Output the (X, Y) coordinate of the center of the cell containing the given text.  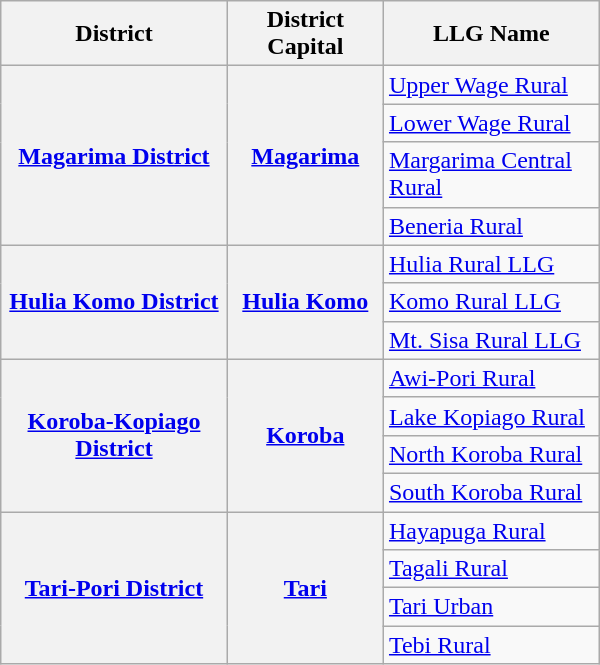
Awi-Pori Rural (491, 378)
Koroba (305, 435)
Tari (305, 588)
Lake Kopiago Rural (491, 416)
Mt. Sisa Rural LLG (491, 340)
Komo Rural LLG (491, 302)
Hulia Rural LLG (491, 264)
Upper Wage Rural (491, 85)
Tagali Rural (491, 569)
Magarima (305, 156)
Tebi Rural (491, 645)
Lower Wage Rural (491, 123)
Hulia Komo (305, 302)
North Koroba Rural (491, 454)
Margarima Central Rural (491, 174)
Hayapuga Rural (491, 531)
Beneria Rural (491, 226)
LLG Name (491, 34)
South Koroba Rural (491, 492)
Tari Urban (491, 607)
Magarima District (114, 156)
Tari-Pori District (114, 588)
District (114, 34)
Hulia Komo District (114, 302)
District Capital (305, 34)
Koroba-Kopiago District (114, 435)
